Return [X, Y] of the center of cell containing provided text 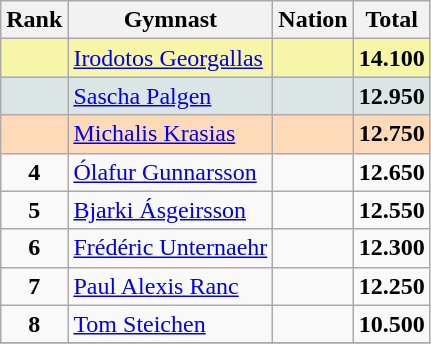
5 [34, 210]
Nation [313, 20]
Bjarki Ásgeirsson [170, 210]
Frédéric Unternaehr [170, 248]
Ólafur Gunnarsson [170, 172]
Michalis Krasias [170, 134]
12.300 [392, 248]
14.100 [392, 58]
Irodotos Georgallas [170, 58]
12.250 [392, 286]
8 [34, 324]
Sascha Palgen [170, 96]
6 [34, 248]
Rank [34, 20]
12.650 [392, 172]
12.950 [392, 96]
7 [34, 286]
12.550 [392, 210]
Tom Steichen [170, 324]
Paul Alexis Ranc [170, 286]
Total [392, 20]
12.750 [392, 134]
Gymnast [170, 20]
4 [34, 172]
10.500 [392, 324]
